Provide the (X, Y) coordinate of the cell's center where the given text is located.  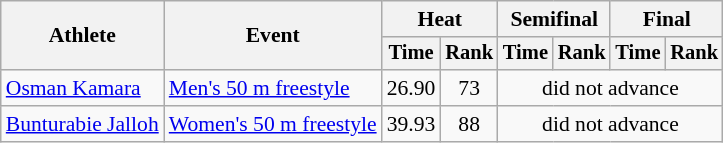
Athlete (82, 36)
Event (273, 36)
26.90 (412, 88)
39.93 (412, 124)
73 (469, 88)
Semifinal (554, 19)
Heat (440, 19)
Bunturabie Jalloh (82, 124)
Final (666, 19)
Women's 50 m freestyle (273, 124)
88 (469, 124)
Men's 50 m freestyle (273, 88)
Osman Kamara (82, 88)
